Search for the cell housing the specified text and yield its [x, y] center coordinate. 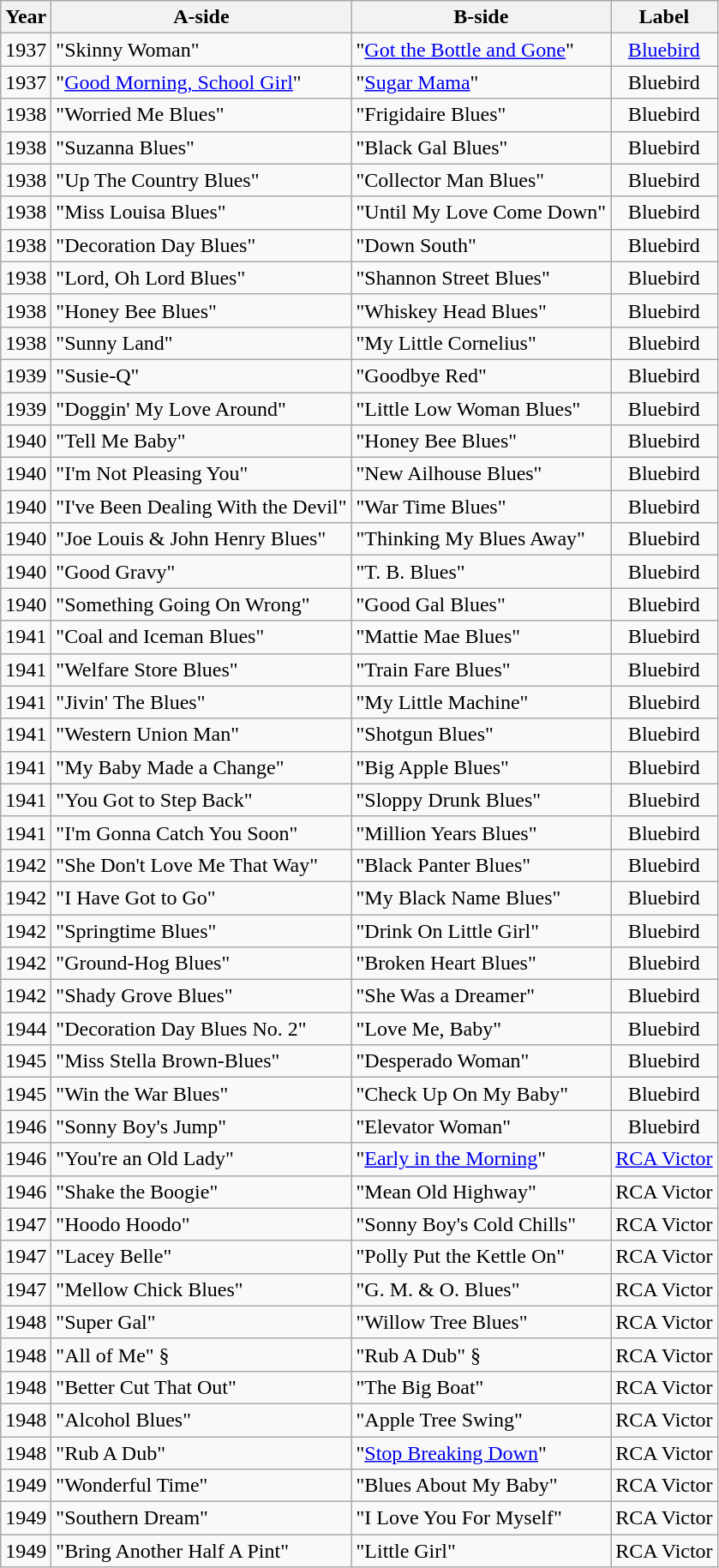
"Shannon Street Blues" [482, 278]
"Mellow Chick Blues" [201, 1289]
"Shake the Boogie" [201, 1192]
Label [665, 17]
"Sonny Boy's Cold Chills" [482, 1224]
"Up The Country Blues" [201, 180]
"Hoodo Hoodo" [201, 1224]
"Suzanna Blues" [201, 147]
"I Have Got to Go" [201, 898]
"Doggin' My Love Around" [201, 409]
"Mean Old Highway" [482, 1192]
"Stop Breaking Down" [482, 1453]
"Train Fare Blues" [482, 670]
"Got the Bottle and Gone" [482, 50]
"Coal and Iceman Blues" [201, 637]
"Sugar Mama" [482, 82]
B-side [482, 17]
"Little Low Woman Blues" [482, 409]
"All of Me" § [201, 1355]
"My Black Name Blues" [482, 898]
"She Was a Dreamer" [482, 996]
"War Time Blues" [482, 507]
"Skinny Woman" [201, 50]
"Shotgun Blues" [482, 735]
"Joe Louis & John Henry Blues" [201, 539]
"Whiskey Head Blues" [482, 310]
"New Ailhouse Blues" [482, 474]
"Check Up On My Baby" [482, 1094]
"G. M. & O. Blues" [482, 1289]
"Southern Dream" [201, 1518]
"Broken Heart Blues" [482, 964]
"Good Gravy" [201, 572]
"Big Apple Blues" [482, 767]
"My Little Cornelius" [482, 343]
"Apple Tree Swing" [482, 1420]
"Wonderful Time" [201, 1486]
"Decoration Day Blues" [201, 245]
"You Got to Step Back" [201, 800]
A-side [201, 17]
"You're an Old Lady" [201, 1159]
"Susie-Q" [201, 375]
"Ground-Hog Blues" [201, 964]
"Lacey Belle" [201, 1257]
"Polly Put the Kettle On" [482, 1257]
"Down South" [482, 245]
"Something Going On Wrong" [201, 604]
"Miss Louisa Blues" [201, 213]
"Little Girl" [482, 1551]
"The Big Boat" [482, 1387]
"Miss Stella Brown-Blues" [201, 1061]
"Goodbye Red" [482, 375]
"Frigidaire Blues" [482, 115]
"Bring Another Half A Pint" [201, 1551]
"Alcohol Blues" [201, 1420]
"Rub A Dub" [201, 1453]
"Sonny Boy's Jump" [201, 1126]
"Elevator Woman" [482, 1126]
"Million Years Blues" [482, 832]
"Early in the Morning" [482, 1159]
"Decoration Day Blues No. 2" [201, 1029]
"My Baby Made a Change" [201, 767]
"Tell Me Baby" [201, 442]
"I'm Not Pleasing You" [201, 474]
"My Little Machine" [482, 702]
"Drink On Little Girl" [482, 930]
"Good Morning, School Girl" [201, 82]
"Until My Love Come Down" [482, 213]
1944 [26, 1029]
"Worried Me Blues" [201, 115]
"Thinking My Blues Away" [482, 539]
"Rub A Dub" § [482, 1355]
"Springtime Blues" [201, 930]
"Shady Grove Blues" [201, 996]
"Black Panter Blues" [482, 865]
"Super Gal" [201, 1322]
"Collector Man Blues" [482, 180]
"Blues About My Baby" [482, 1486]
"Welfare Store Blues" [201, 670]
"Sloppy Drunk Blues" [482, 800]
"Desperado Woman" [482, 1061]
"Win the War Blues" [201, 1094]
"Western Union Man" [201, 735]
"Lord, Oh Lord Blues" [201, 278]
Year [26, 17]
"Better Cut That Out" [201, 1387]
"Good Gal Blues" [482, 604]
"I've Been Dealing With the Devil" [201, 507]
"Sunny Land" [201, 343]
"T. B. Blues" [482, 572]
"Love Me, Baby" [482, 1029]
"I'm Gonna Catch You Soon" [201, 832]
"I Love You For Myself" [482, 1518]
"Jivin' The Blues" [201, 702]
"Mattie Mae Blues" [482, 637]
"Black Gal Blues" [482, 147]
"She Don't Love Me That Way" [201, 865]
"Willow Tree Blues" [482, 1322]
